Search for the cell housing the specified text and yield its [X, Y] center coordinate. 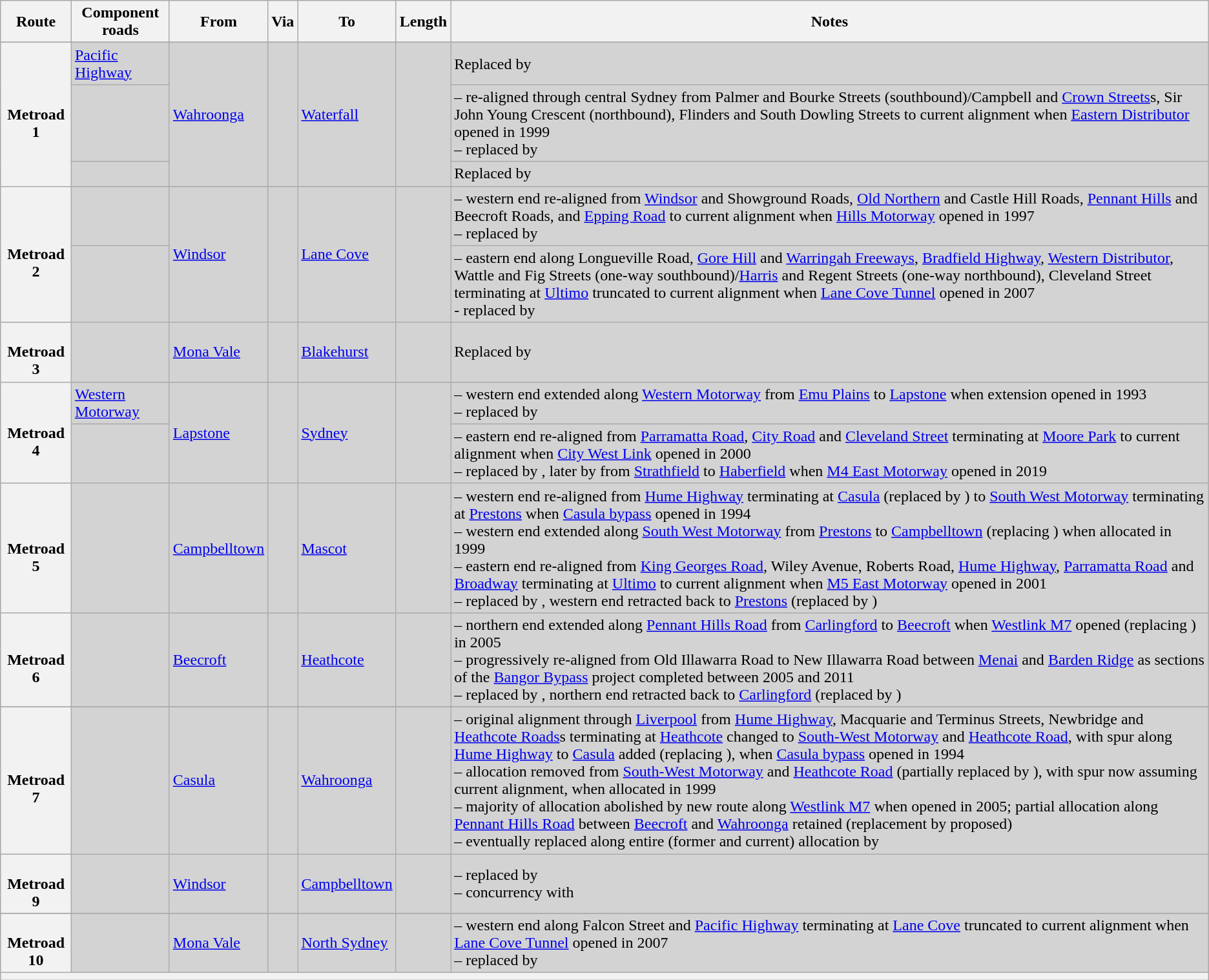
Metroad 10 [36, 943]
Sydney [347, 433]
Length [423, 22]
To [347, 22]
Lane Cove [347, 255]
Western Motorway [120, 403]
North Sydney [347, 943]
Metroad 6 [36, 660]
Via [283, 22]
Metroad 3 [36, 352]
Pacific Highway [120, 63]
Route [36, 22]
Notes [830, 22]
– replaced by – concurrency with [830, 884]
Casula [218, 780]
Metroad 7 [36, 780]
Heathcote [347, 660]
Metroad 4 [36, 433]
Waterfall [347, 114]
Metroad 1 [36, 114]
Lapstone [218, 433]
Metroad 5 [36, 548]
– western end extended along Western Motorway from Emu Plains to Lapstone when extension opened in 1993– replaced by [830, 403]
Component roads [120, 22]
Metroad 9 [36, 884]
From [218, 22]
Blakehurst [347, 352]
Mascot [347, 548]
Metroad 2 [36, 255]
Beecroft [218, 660]
